Capture the cell that displays the provided text and extract its [X, Y] central coordinate. 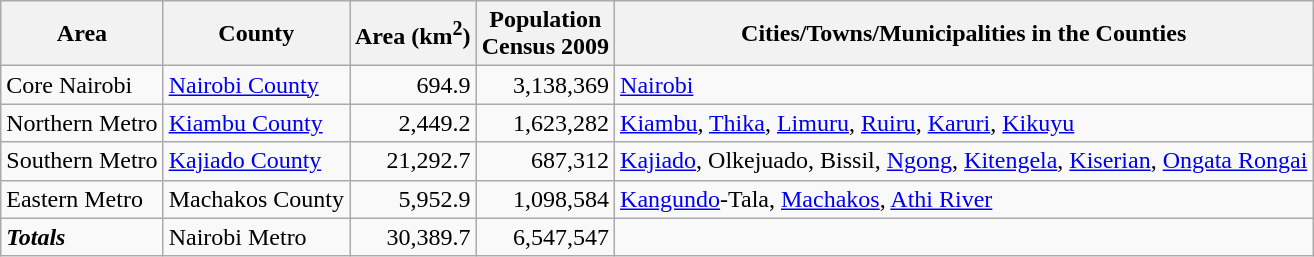
694.9 [414, 85]
Machakos County [256, 199]
Kiambu County [256, 123]
Nairobi Metro [256, 237]
5,952.9 [414, 199]
6,547,547 [545, 237]
Area [82, 34]
Northern Metro [82, 123]
1,623,282 [545, 123]
County [256, 34]
Core Nairobi [82, 85]
Kajiado County [256, 161]
PopulationCensus 2009 [545, 34]
2,449.2 [414, 123]
3,138,369 [545, 85]
1,098,584 [545, 199]
Nairobi County [256, 85]
687,312 [545, 161]
Southern Metro [82, 161]
Nairobi [964, 85]
Kajiado, Olkejuado, Bissil, Ngong, Kitengela, Kiserian, Ongata Rongai [964, 161]
Eastern Metro [82, 199]
Area (km2) [414, 34]
21,292.7 [414, 161]
Totals [82, 237]
30,389.7 [414, 237]
Kangundo-Tala, Machakos, Athi River [964, 199]
Kiambu, Thika, Limuru, Ruiru, Karuri, Kikuyu [964, 123]
Cities/Towns/Municipalities in the Counties [964, 34]
